Capture the cell that displays the provided text and extract its (x, y) central coordinate. 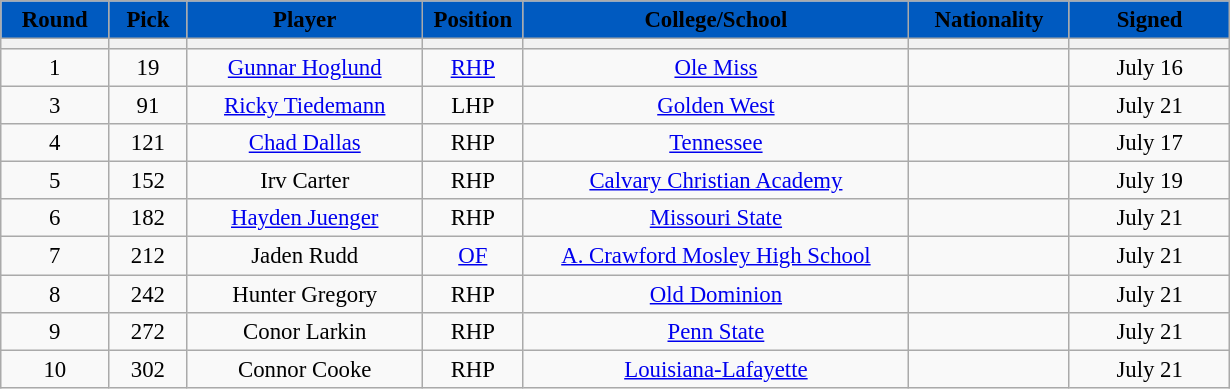
July 16 (1150, 68)
Pick (148, 20)
5 (55, 181)
A. Crawford Mosley High School (716, 256)
Gunnar Hoglund (305, 68)
OF (474, 256)
1 (55, 68)
3 (55, 106)
Louisiana-Lafayette (716, 369)
Position (474, 20)
9 (55, 331)
Ricky Tiedemann (305, 106)
7 (55, 256)
91 (148, 106)
152 (148, 181)
Ole Miss (716, 68)
Hayden Juenger (305, 219)
242 (148, 294)
Nationality (990, 20)
College/School (716, 20)
Hunter Gregory (305, 294)
Round (55, 20)
Player (305, 20)
121 (148, 143)
Chad Dallas (305, 143)
Golden West (716, 106)
4 (55, 143)
LHP (474, 106)
10 (55, 369)
6 (55, 219)
Irv Carter (305, 181)
Missouri State (716, 219)
Jaden Rudd (305, 256)
July 17 (1150, 143)
Penn State (716, 331)
Conor Larkin (305, 331)
182 (148, 219)
July 19 (1150, 181)
Signed (1150, 20)
Old Dominion (716, 294)
Connor Cooke (305, 369)
19 (148, 68)
8 (55, 294)
Calvary Christian Academy (716, 181)
272 (148, 331)
Tennessee (716, 143)
302 (148, 369)
212 (148, 256)
